From the cell containing the given text, extract its center point as (x, y) coordinate. 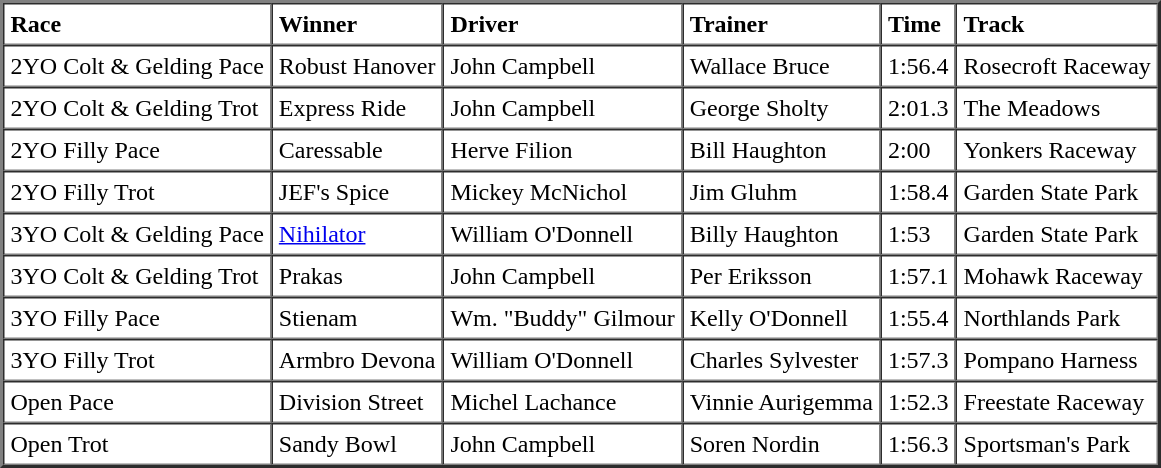
1:56.3 (918, 444)
Soren Nordin (781, 444)
1:53 (918, 234)
Billy Haughton (781, 234)
Pompano Harness (1057, 360)
Winner (357, 24)
1:57.1 (918, 276)
Wallace Bruce (781, 66)
3YO Filly Pace (137, 318)
Prakas (357, 276)
Charles Sylvester (781, 360)
Yonkers Raceway (1057, 150)
Bill Haughton (781, 150)
Kelly O'Donnell (781, 318)
Mickey McNichol (562, 192)
Vinnie Aurigemma (781, 402)
Open Trot (137, 444)
Express Ride (357, 108)
Track (1057, 24)
Stienam (357, 318)
Sportsman's Park (1057, 444)
Division Street (357, 402)
Driver (562, 24)
2:00 (918, 150)
Race (137, 24)
Time (918, 24)
Open Pace (137, 402)
Robust Hanover (357, 66)
Freestate Raceway (1057, 402)
3YO Colt & Gelding Trot (137, 276)
Jim Gluhm (781, 192)
2YO Colt & Gelding Trot (137, 108)
Mohawk Raceway (1057, 276)
Northlands Park (1057, 318)
3YO Filly Trot (137, 360)
2:01.3 (918, 108)
George Sholty (781, 108)
2YO Filly Pace (137, 150)
Wm. "Buddy" Gilmour (562, 318)
1:58.4 (918, 192)
2YO Filly Trot (137, 192)
1:55.4 (918, 318)
1:56.4 (918, 66)
1:52.3 (918, 402)
Sandy Bowl (357, 444)
2YO Colt & Gelding Pace (137, 66)
Armbro Devona (357, 360)
Rosecroft Raceway (1057, 66)
Caressable (357, 150)
JEF's Spice (357, 192)
Trainer (781, 24)
3YO Colt & Gelding Pace (137, 234)
1:57.3 (918, 360)
Herve Filion (562, 150)
Per Eriksson (781, 276)
Michel Lachance (562, 402)
The Meadows (1057, 108)
Nihilator (357, 234)
